Detect which cell encompasses the target text, then output its (X, Y) center coordinate. 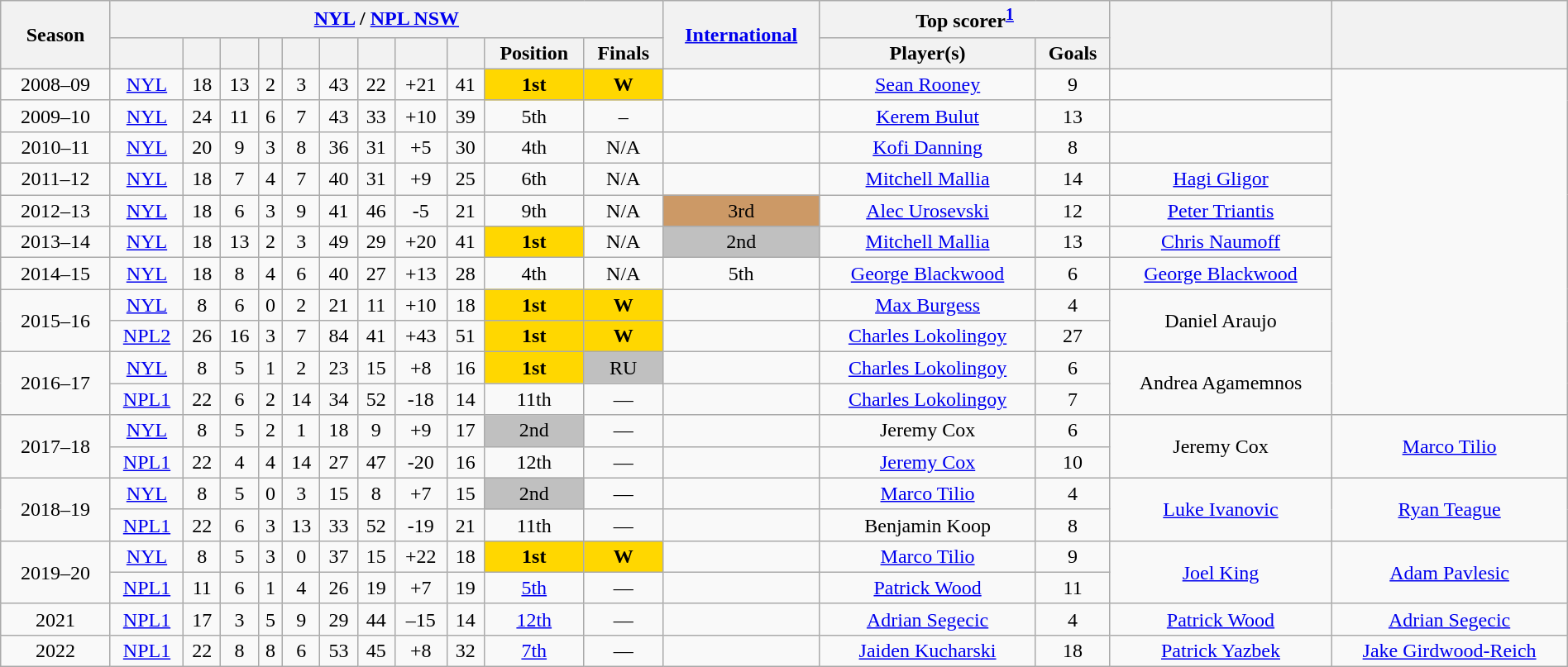
Luke Ivanovic (1221, 509)
International (741, 35)
+22 (420, 556)
3rd (741, 211)
7th (534, 650)
2010–11 (56, 147)
2013–14 (56, 242)
2022 (56, 650)
+13 (420, 274)
20 (202, 147)
Benjamin Koop (928, 525)
2011–12 (56, 179)
84 (339, 336)
-20 (420, 462)
2021 (56, 619)
12 (1073, 211)
47 (375, 462)
Player(s) (928, 53)
2015–16 (56, 321)
44 (375, 619)
Top scorer1 (964, 20)
2009–10 (56, 116)
Daniel Araujo (1221, 321)
37 (339, 556)
45 (375, 650)
Chris Naumoff (1221, 242)
–15 (420, 619)
10 (1073, 462)
NPL2 (146, 336)
Jake Girdwood-Reich (1449, 650)
2016–17 (56, 384)
-18 (420, 399)
2012–13 (56, 211)
Joel King (1221, 572)
34 (339, 399)
RU (624, 368)
Alec Urosevski (928, 211)
– (624, 116)
Sean Rooney (928, 84)
+21 (420, 84)
NYL / NPL NSW (386, 20)
2018–19 (56, 509)
Goals (1073, 53)
Adam Pavlesic (1449, 572)
Peter Triantis (1221, 211)
51 (465, 336)
Jaiden Kucharski (928, 650)
6th (534, 179)
9th (534, 211)
Max Burgess (928, 305)
24 (202, 116)
39 (465, 116)
Kerem Bulut (928, 116)
Position (534, 53)
2014–15 (56, 274)
46 (375, 211)
Patrick Yazbek (1221, 650)
Ryan Teague (1449, 509)
25 (465, 179)
Season (56, 35)
28 (465, 274)
2017–18 (56, 446)
Kofi Danning (928, 147)
Andrea Agamemnos (1221, 384)
30 (465, 147)
23 (339, 368)
+43 (420, 336)
32 (465, 650)
Finals (624, 53)
36 (339, 147)
49 (339, 242)
2019–20 (56, 572)
+20 (420, 242)
2008–09 (56, 84)
-5 (420, 211)
-19 (420, 525)
53 (339, 650)
Hagi Gligor (1221, 179)
+5 (420, 147)
